Provide the (x, y) coordinate of the cell's center where the given text is located.  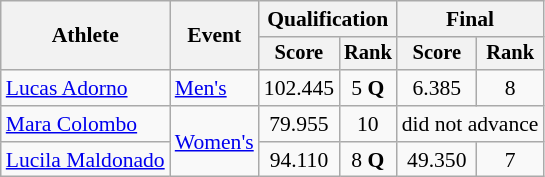
Mara Colombo (86, 124)
did not advance (470, 124)
Women's (214, 142)
Event (214, 36)
102.445 (299, 88)
8 (510, 88)
6.385 (437, 88)
10 (368, 124)
79.955 (299, 124)
Qualification (328, 19)
Athlete (86, 36)
5 Q (368, 88)
Lucas Adorno (86, 88)
Final (470, 19)
Men's (214, 88)
